Capture the cell that displays the provided text and extract its [X, Y] central coordinate. 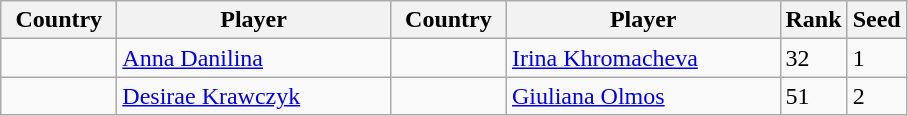
Desirae Krawczyk [254, 96]
2 [876, 96]
Anna Danilina [254, 58]
51 [814, 96]
1 [876, 58]
Irina Khromacheva [643, 58]
Rank [814, 20]
32 [814, 58]
Seed [876, 20]
Giuliana Olmos [643, 96]
